Determine the (x, y) coordinate at the center of the cell enclosing the given text.  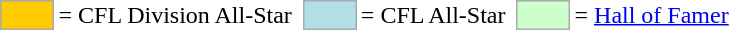
= CFL Division All-Star (175, 15)
= CFL All-Star (433, 15)
